Locate the cell with the specified text and output its [x, y] center coordinate. 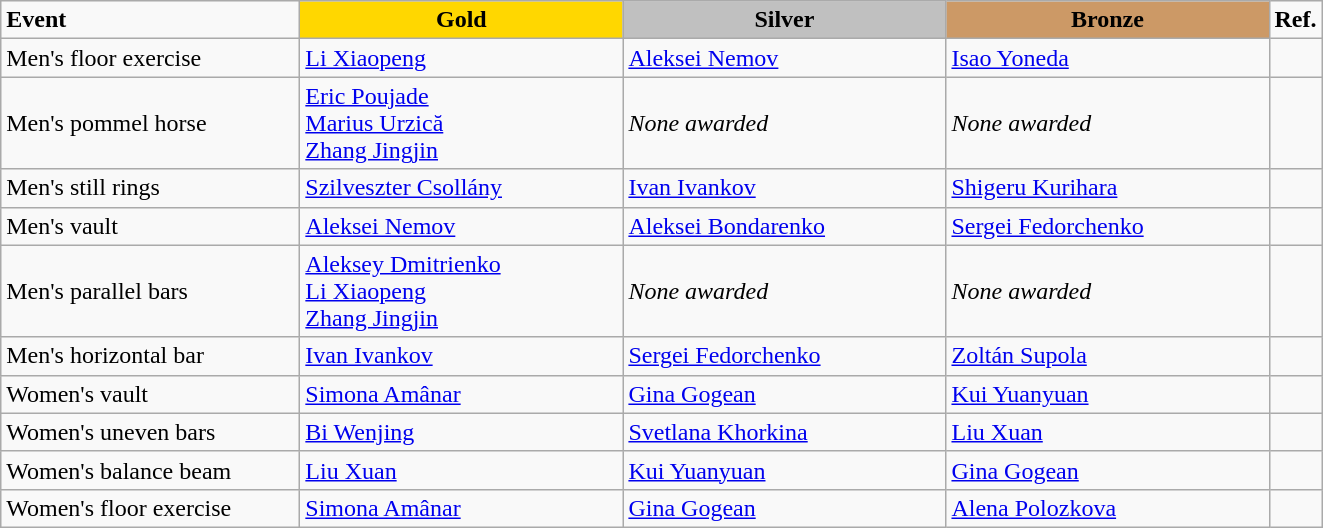
Men's still rings [150, 188]
Women's floor exercise [150, 508]
Men's horizontal bar [150, 356]
Men's vault [150, 226]
Gold [462, 20]
Men's parallel bars [150, 291]
Ref. [1296, 20]
Women's vault [150, 394]
Eric Poujade Marius Urzică Zhang Jingjin [462, 123]
Aleksei Bondarenko [784, 226]
Svetlana Khorkina [784, 432]
Shigeru Kurihara [1108, 188]
Zoltán Supola [1108, 356]
Aleksey Dmitrienko Li Xiaopeng Zhang Jingjin [462, 291]
Men's pommel horse [150, 123]
Li Xiaopeng [462, 58]
Event [150, 20]
Szilveszter Csollány [462, 188]
Bi Wenjing [462, 432]
Women's balance beam [150, 470]
Men's floor exercise [150, 58]
Bronze [1108, 20]
Women's uneven bars [150, 432]
Isao Yoneda [1108, 58]
Alena Polozkova [1108, 508]
Silver [784, 20]
